Scan for the cell matching the given text and deliver its [X, Y] coordinate at center. 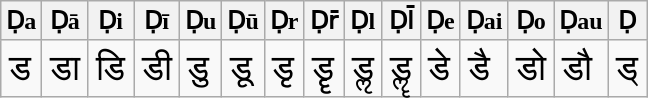
Ḍī [157, 21]
डा [65, 68]
डॢ [363, 68]
डॄ [324, 68]
Ḍe [440, 21]
डौ [581, 68]
Ḍū [243, 21]
Ḍi [111, 21]
Ḍu [200, 21]
Ḍl̄ [401, 21]
डु [200, 68]
डे [440, 68]
डॣ [401, 68]
Ḍl [363, 21]
डि [111, 68]
डू [243, 68]
डो [531, 68]
Ḍa [22, 21]
Ḍā [65, 21]
Ḍai [484, 21]
Ḍau [581, 21]
Ḍr̄ [324, 21]
ड् [627, 68]
ड [22, 68]
डै [484, 68]
Ḍr [284, 21]
Ḍ [627, 21]
डृ [284, 68]
डी [157, 68]
Ḍo [531, 21]
